Capture the cell that displays the provided text and extract its (x, y) central coordinate. 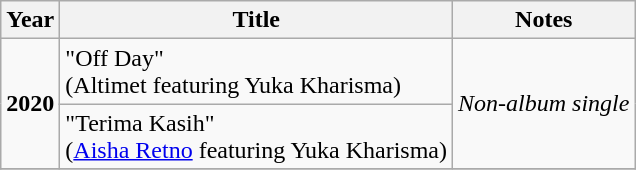
2020 (30, 104)
Notes (544, 20)
Title (256, 20)
"Terima Kasih"(Aisha Retno featuring Yuka Kharisma) (256, 136)
"Off Day"(Altimet featuring Yuka Kharisma) (256, 72)
Year (30, 20)
Non-album single (544, 104)
